Scan for the cell matching the given text and deliver its [x, y] coordinate at center. 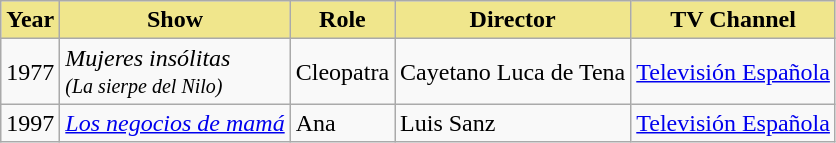
Ana [342, 123]
Cleopatra [342, 72]
1977 [30, 72]
Luis Sanz [513, 123]
Mujeres insólitas (La sierpe del Nilo) [175, 72]
Cayetano Luca de Tena [513, 72]
Year [30, 20]
Role [342, 20]
Los negocios de mamá [175, 123]
Director [513, 20]
TV Channel [734, 20]
1997 [30, 123]
Show [175, 20]
